Find where the given text appears and provide that cell's center as [x, y] coordinate. 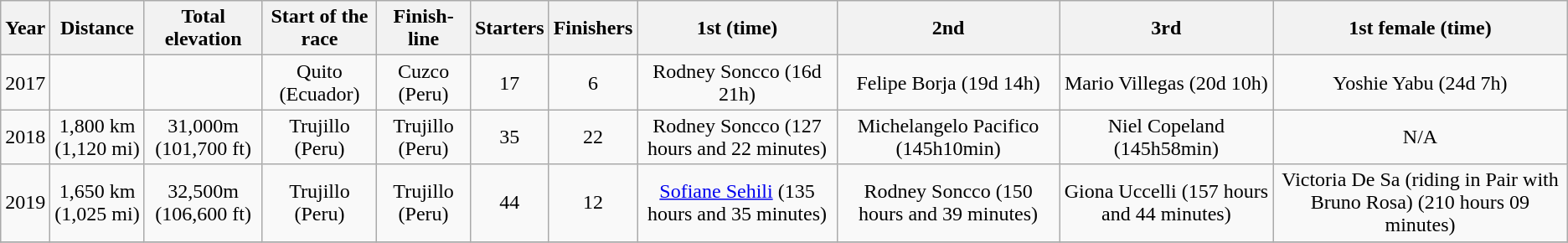
Starters [509, 28]
Giona Uccelli (157 hours and 44 minutes) [1166, 203]
1st (time) [737, 28]
Distance [97, 28]
1,650 km(1,025 mi) [97, 203]
Year [25, 28]
6 [593, 82]
Felipe Borja (19d 14h) [948, 82]
Cuzco (Peru) [424, 82]
3rd [1166, 28]
22 [593, 137]
31,000m(101,700 ft) [203, 137]
32,500m(106,600 ft) [203, 203]
Finishers [593, 28]
Michelangelo Pacifico (145h10min) [948, 137]
Victoria De Sa (riding in Pair with Bruno Rosa) (210 hours 09 minutes) [1421, 203]
1st female (time) [1421, 28]
12 [593, 203]
Rodney Soncco (16d 21h) [737, 82]
Niel Copeland (145h58min) [1166, 137]
Mario Villegas (20d 10h) [1166, 82]
Rodney Soncco (150 hours and 39 minutes) [948, 203]
N/A [1421, 137]
2019 [25, 203]
Finish-line [424, 28]
17 [509, 82]
Start of the race [320, 28]
44 [509, 203]
Rodney Soncco (127 hours and 22 minutes) [737, 137]
Quito (Ecuador) [320, 82]
Sofiane Sehili (135 hours and 35 minutes) [737, 203]
Total elevation [203, 28]
2017 [25, 82]
35 [509, 137]
2nd [948, 28]
Yoshie Yabu (24d 7h) [1421, 82]
2018 [25, 137]
1,800 km(1,120 mi) [97, 137]
